From the cell containing the given text, extract its center point as [X, Y] coordinate. 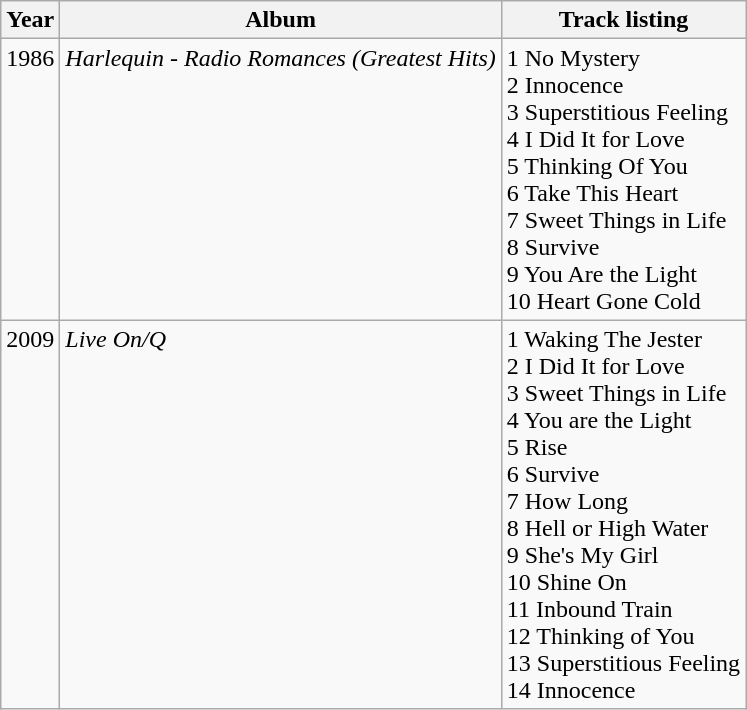
Album [280, 20]
Year [30, 20]
Live On/Q [280, 514]
Track listing [623, 20]
Harlequin - Radio Romances (Greatest Hits) [280, 180]
2009 [30, 514]
1986 [30, 180]
